Provide the [x, y] coordinate of the cell's center where the given text is located.  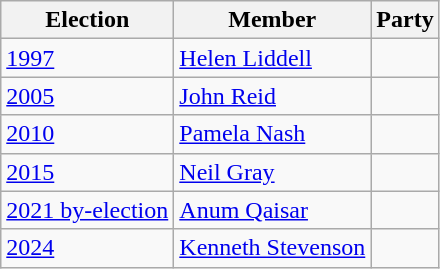
1997 [88, 58]
2024 [88, 248]
Election [88, 20]
2010 [88, 134]
2015 [88, 172]
2005 [88, 96]
Pamela Nash [272, 134]
Party [405, 20]
Neil Gray [272, 172]
Kenneth Stevenson [272, 248]
Anum Qaisar [272, 210]
John Reid [272, 96]
Member [272, 20]
Helen Liddell [272, 58]
2021 by-election [88, 210]
